Return the (X, Y) coordinate for the center point of the cell that contains the specified text.  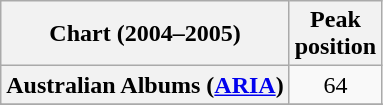
Peakposition (335, 34)
Chart (2004–2005) (145, 34)
64 (335, 85)
Australian Albums (ARIA) (145, 85)
